Find where the given text appears and provide that cell's center as [x, y] coordinate. 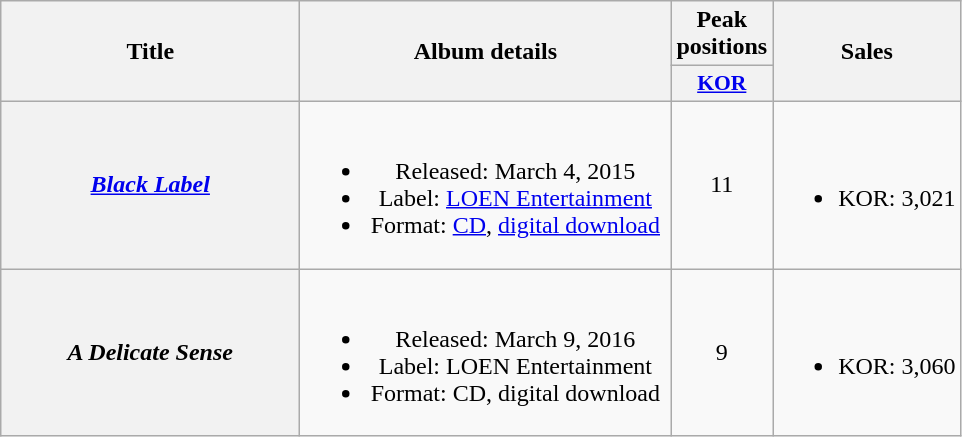
Released: March 4, 2015Label: LOEN EntertainmentFormat: CD, digital download [486, 184]
A Delicate Sense [150, 352]
9 [722, 352]
KOR: 3,021 [867, 184]
Sales [867, 52]
Title [150, 52]
11 [722, 184]
Black Label [150, 184]
Peak positions [722, 34]
Released: March 9, 2016Label: LOEN EntertainmentFormat: CD, digital download [486, 352]
KOR [722, 84]
KOR: 3,060 [867, 352]
Album details [486, 52]
